Output the [x, y] coordinate of the center of the cell containing the given text.  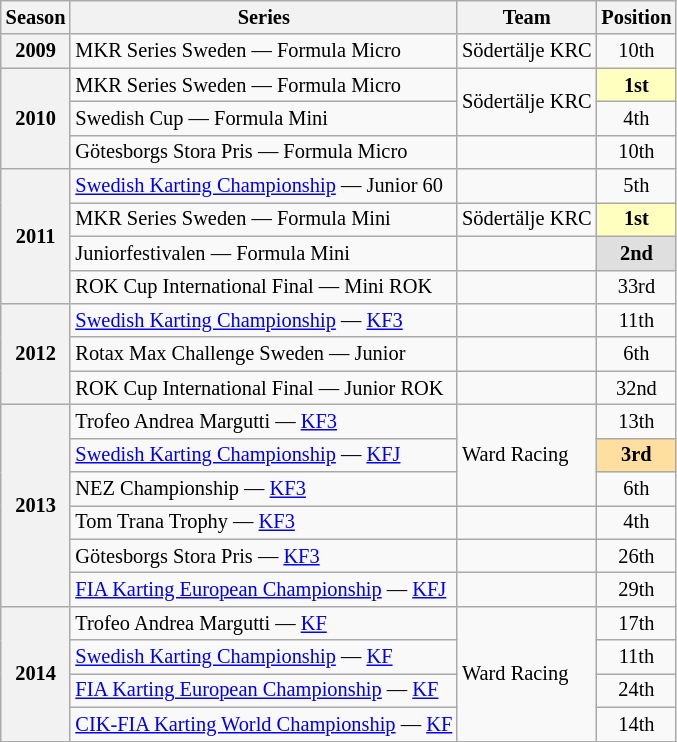
14th [636, 724]
2011 [36, 236]
Tom Trana Trophy — KF3 [264, 522]
2013 [36, 505]
2014 [36, 674]
CIK-FIA Karting World Championship — KF [264, 724]
FIA Karting European Championship — KF [264, 690]
ROK Cup International Final — Mini ROK [264, 287]
Swedish Karting Championship — KF3 [264, 320]
5th [636, 186]
Swedish Karting Championship — KF [264, 657]
Position [636, 17]
Juniorfestivalen — Formula Mini [264, 253]
17th [636, 623]
Götesborgs Stora Pris — Formula Micro [264, 152]
Swedish Karting Championship — Junior 60 [264, 186]
NEZ Championship — KF3 [264, 489]
24th [636, 690]
Swedish Karting Championship — KFJ [264, 455]
2nd [636, 253]
Rotax Max Challenge Sweden — Junior [264, 354]
2012 [36, 354]
3rd [636, 455]
Team [526, 17]
MKR Series Sweden — Formula Mini [264, 219]
32nd [636, 388]
26th [636, 556]
Swedish Cup — Formula Mini [264, 118]
Trofeo Andrea Margutti — KF [264, 623]
29th [636, 589]
Season [36, 17]
2010 [36, 118]
Trofeo Andrea Margutti — KF3 [264, 421]
2009 [36, 51]
13th [636, 421]
Götesborgs Stora Pris — KF3 [264, 556]
33rd [636, 287]
Series [264, 17]
ROK Cup International Final — Junior ROK [264, 388]
FIA Karting European Championship — KFJ [264, 589]
